Detect which cell encompasses the target text, then output its [x, y] center coordinate. 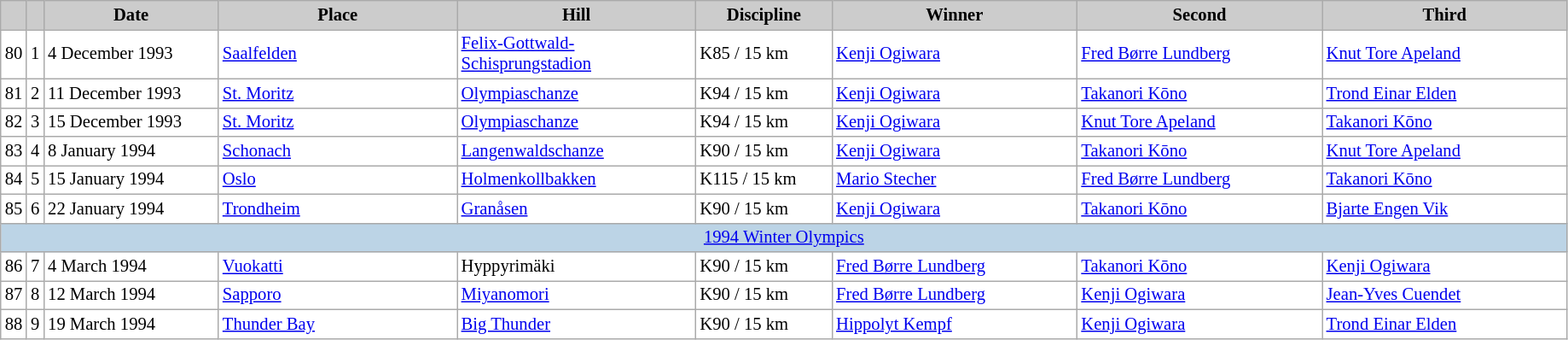
9 [35, 324]
Jean-Yves Cuendet [1445, 295]
K85 / 15 km [764, 54]
6 [35, 208]
1994 Winter Olympics [784, 237]
5 [35, 179]
Vuokatti [338, 266]
12 March 1994 [131, 295]
3 [35, 122]
Miyanomori [577, 295]
4 December 1993 [131, 54]
86 [14, 266]
80 [14, 54]
11 December 1993 [131, 93]
82 [14, 122]
Big Thunder [577, 324]
8 January 1994 [131, 151]
Date [131, 15]
Winner [954, 15]
81 [14, 93]
88 [14, 324]
Hyppyrimäki [577, 266]
84 [14, 179]
2 [35, 93]
Mario Stecher [954, 179]
83 [14, 151]
Schonach [338, 151]
8 [35, 295]
4 March 1994 [131, 266]
Granåsen [577, 208]
Saalfelden [338, 54]
22 January 1994 [131, 208]
4 [35, 151]
Langenwaldschanze [577, 151]
Oslo [338, 179]
15 December 1993 [131, 122]
Trondheim [338, 208]
1 [35, 54]
Second [1199, 15]
85 [14, 208]
15 January 1994 [131, 179]
Thunder Bay [338, 324]
Discipline [764, 15]
Holmenkollbakken [577, 179]
Felix-Gottwald-Schisprungstadion [577, 54]
Hippolyt Kempf [954, 324]
Sapporo [338, 295]
Bjarte Engen Vik [1445, 208]
Place [338, 15]
Third [1445, 15]
19 March 1994 [131, 324]
87 [14, 295]
K115 / 15 km [764, 179]
Hill [577, 15]
7 [35, 266]
